Return [x, y] of the center of cell containing provided text 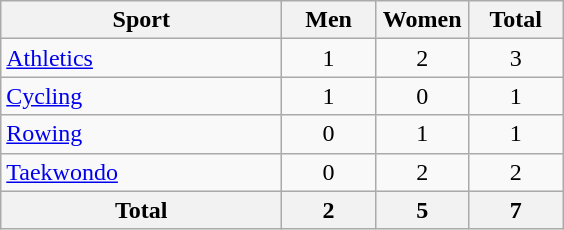
7 [516, 210]
Men [329, 20]
Athletics [142, 58]
Women [422, 20]
3 [516, 58]
Cycling [142, 96]
Sport [142, 20]
Taekwondo [142, 172]
Rowing [142, 134]
5 [422, 210]
